Scan for the cell matching the given text and deliver its (X, Y) coordinate at center. 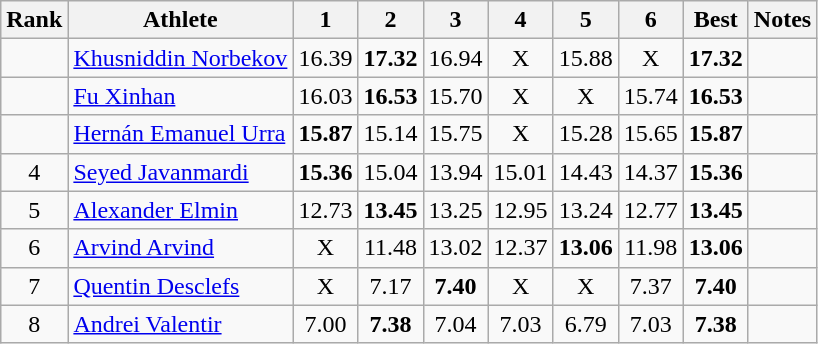
7.04 (456, 324)
7.00 (326, 324)
Notes (782, 20)
15.70 (456, 96)
16.39 (326, 58)
Seyed Javanmardi (180, 172)
Arvind Arvind (180, 248)
6.79 (586, 324)
12.37 (520, 248)
8 (34, 324)
13.02 (456, 248)
15.01 (520, 172)
Fu Xinhan (180, 96)
15.04 (390, 172)
16.94 (456, 58)
15.74 (650, 96)
7 (34, 286)
15.28 (586, 134)
11.98 (650, 248)
Andrei Valentir (180, 324)
Rank (34, 20)
12.95 (520, 210)
Quentin Desclefs (180, 286)
13.25 (456, 210)
12.73 (326, 210)
Hernán Emanuel Urra (180, 134)
11.48 (390, 248)
1 (326, 20)
2 (390, 20)
15.14 (390, 134)
7.17 (390, 286)
12.77 (650, 210)
13.94 (456, 172)
Alexander Elmin (180, 210)
Athlete (180, 20)
Best (716, 20)
14.43 (586, 172)
14.37 (650, 172)
15.65 (650, 134)
15.75 (456, 134)
Khusniddin Norbekov (180, 58)
13.24 (586, 210)
16.03 (326, 96)
3 (456, 20)
7.37 (650, 286)
15.88 (586, 58)
